Locate the cell with the specified text and output its [x, y] center coordinate. 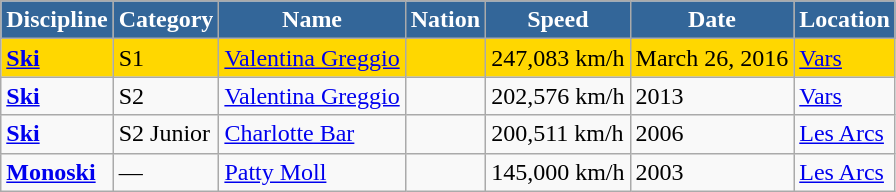
Name [312, 20]
S2 [166, 96]
S2 Junior [166, 134]
Discipline [57, 20]
Nation [445, 20]
March 26, 2016 [712, 58]
Monoski [57, 172]
200,511 km/h [558, 134]
2013 [712, 96]
Category [166, 20]
S1 [166, 58]
— [166, 172]
202,576 km/h [558, 96]
Patty Moll [312, 172]
Date [712, 20]
2006 [712, 134]
Charlotte Bar [312, 134]
145,000 km/h [558, 172]
Speed [558, 20]
2003 [712, 172]
247,083 km/h [558, 58]
Location [845, 20]
